Output the [x, y] coordinate of the center of the cell containing the given text.  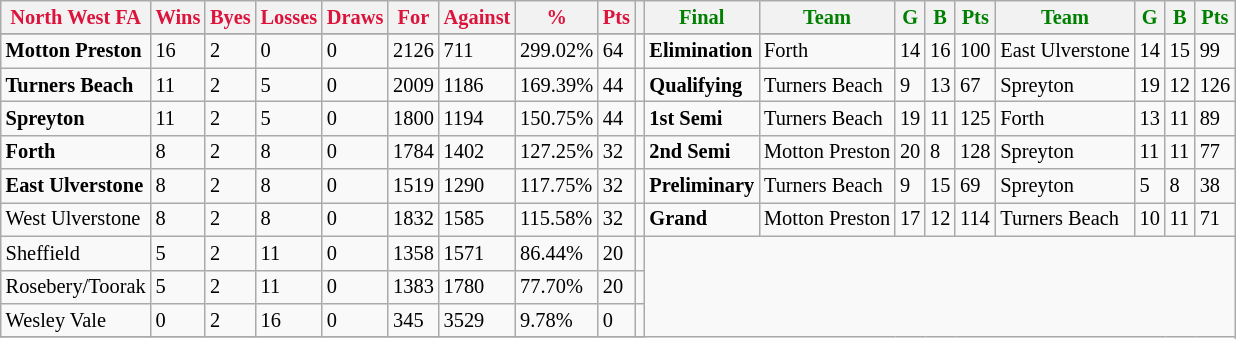
1402 [478, 152]
Qualifying [702, 85]
Wesley Vale [76, 320]
Draws [355, 17]
9.78% [556, 320]
1194 [478, 118]
10 [1150, 219]
100 [975, 51]
114 [975, 219]
1st Semi [702, 118]
For [413, 17]
Byes [230, 17]
64 [616, 51]
Against [478, 17]
1571 [478, 253]
Rosebery/Toorak [76, 287]
Grand [702, 219]
1290 [478, 186]
1832 [413, 219]
67 [975, 85]
1585 [478, 219]
77 [1215, 152]
1519 [413, 186]
77.70% [556, 287]
1383 [413, 287]
125 [975, 118]
169.39% [556, 85]
345 [413, 320]
115.58% [556, 219]
17 [910, 219]
2009 [413, 85]
299.02% [556, 51]
1780 [478, 287]
150.75% [556, 118]
128 [975, 152]
Final [702, 17]
126 [1215, 85]
1784 [413, 152]
% [556, 17]
West Ulverstone [76, 219]
86.44% [556, 253]
North West FA [76, 17]
1186 [478, 85]
1800 [413, 118]
2nd Semi [702, 152]
Losses [289, 17]
99 [1215, 51]
Elimination [702, 51]
Wins [178, 17]
71 [1215, 219]
2126 [413, 51]
38 [1215, 186]
3529 [478, 320]
Preliminary [702, 186]
127.25% [556, 152]
Sheffield [76, 253]
711 [478, 51]
69 [975, 186]
117.75% [556, 186]
89 [1215, 118]
1358 [413, 253]
